Return the (X, Y) coordinate for the center point of the cell that contains the specified text.  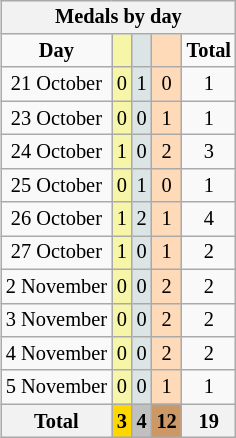
27 October (56, 253)
2 November (56, 286)
23 October (56, 118)
24 October (56, 152)
4 November (56, 354)
12 (167, 421)
21 October (56, 84)
Medals by day (118, 17)
5 November (56, 387)
25 October (56, 185)
Day (56, 51)
3 November (56, 320)
26 October (56, 219)
19 (209, 421)
